Identify which cell holds the provided text, then report its [X, Y] central coordinate. 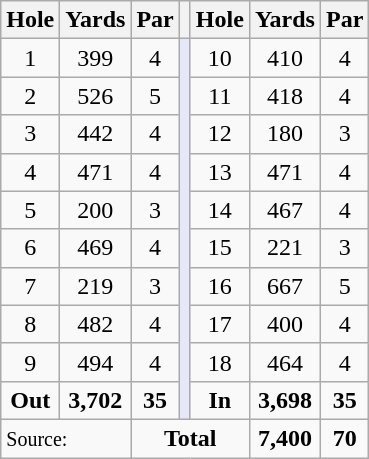
In [220, 400]
410 [284, 58]
Out [30, 400]
14 [220, 210]
17 [220, 324]
667 [284, 286]
1 [30, 58]
18 [220, 362]
526 [96, 96]
15 [220, 248]
8 [30, 324]
219 [96, 286]
494 [96, 362]
400 [284, 324]
3,698 [284, 400]
2 [30, 96]
13 [220, 172]
469 [96, 248]
10 [220, 58]
3,702 [96, 400]
6 [30, 248]
200 [96, 210]
16 [220, 286]
180 [284, 134]
221 [284, 248]
7,400 [284, 438]
399 [96, 58]
12 [220, 134]
Total [190, 438]
482 [96, 324]
11 [220, 96]
418 [284, 96]
70 [344, 438]
464 [284, 362]
Source: [66, 438]
467 [284, 210]
7 [30, 286]
442 [96, 134]
9 [30, 362]
